Identify which cell holds the provided text, then report its (x, y) central coordinate. 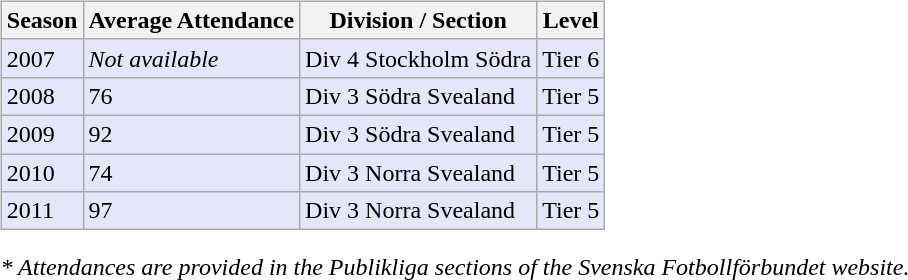
97 (192, 211)
Div 4 Stockholm Södra (418, 58)
Level (571, 20)
2008 (42, 96)
2010 (42, 173)
2011 (42, 211)
Tier 6 (571, 58)
2009 (42, 134)
Average Attendance (192, 20)
Not available (192, 58)
76 (192, 96)
2007 (42, 58)
74 (192, 173)
Division / Section (418, 20)
Season (42, 20)
92 (192, 134)
